Scan for the cell matching the given text and deliver its (x, y) coordinate at center. 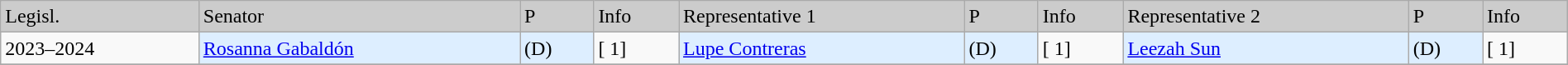
Representative 2 (1265, 17)
Rosanna Gabaldón (359, 48)
Representative 1 (822, 17)
Senator (359, 17)
Leezah Sun (1265, 48)
2023–2024 (100, 48)
Lupe Contreras (822, 48)
Legisl. (100, 17)
